Locate the cell with the specified text and output its (X, Y) center coordinate. 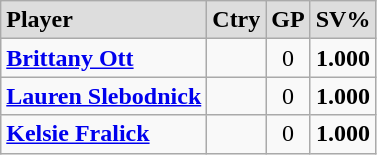
Player (104, 20)
Brittany Ott (104, 58)
Ctry (236, 20)
GP (288, 20)
Lauren Slebodnick (104, 96)
SV% (343, 20)
Kelsie Fralick (104, 134)
